Determine the (X, Y) coordinate at the center of the cell enclosing the given text.  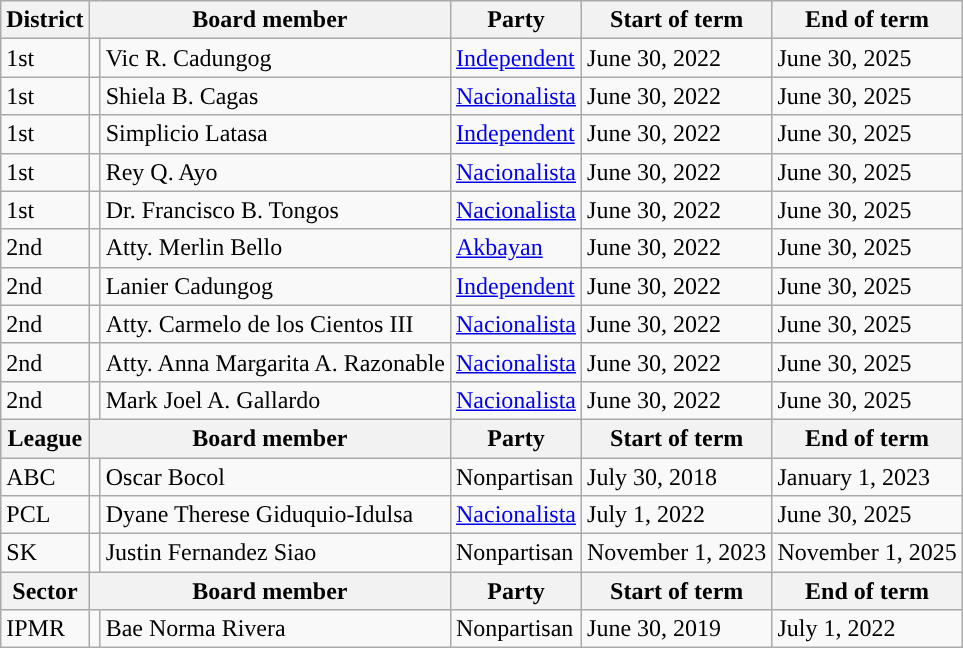
November 1, 2025 (867, 553)
IPMR (45, 629)
Rey Q. Ayo (275, 172)
League (45, 438)
Oscar Bocol (275, 477)
Simplicio Latasa (275, 134)
January 1, 2023 (867, 477)
Justin Fernandez Siao (275, 553)
Mark Joel A. Gallardo (275, 400)
June 30, 2019 (677, 629)
Atty. Merlin Bello (275, 248)
Dr. Francisco B. Tongos (275, 210)
Akbayan (516, 248)
Atty. Anna Margarita A. Razonable (275, 362)
District (45, 20)
Dyane Therese Giduquio-Idulsa (275, 515)
Atty. Carmelo de los Cientos III (275, 324)
November 1, 2023 (677, 553)
PCL (45, 515)
Bae Norma Rivera (275, 629)
Shiela B. Cagas (275, 96)
Sector (45, 591)
Vic R. Cadungog (275, 58)
July 30, 2018 (677, 477)
SK (45, 553)
ABC (45, 477)
Lanier Cadungog (275, 286)
